Return (x, y) of the center of cell containing provided text 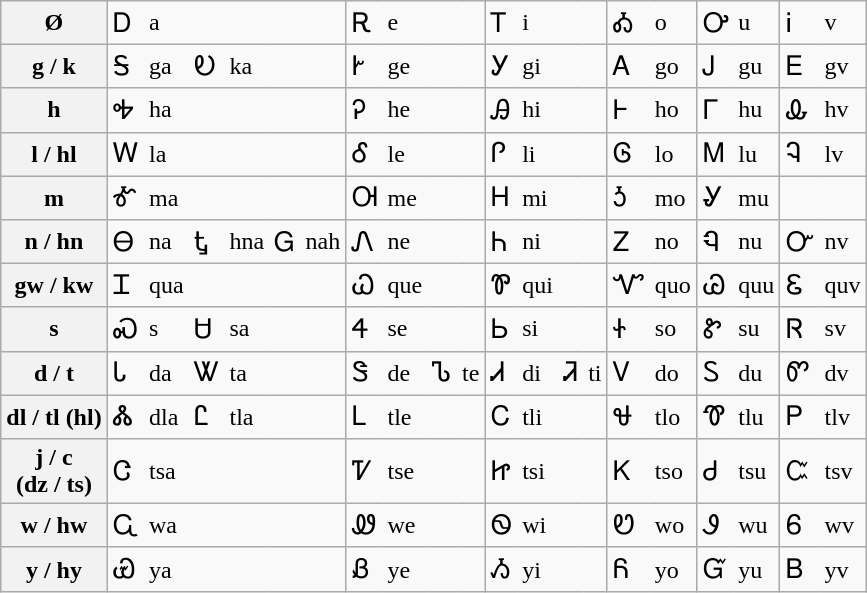
mi (537, 198)
mo (673, 198)
Ꭻ (714, 67)
ya (166, 569)
Ꮙ (628, 285)
Ꮻ (502, 526)
Ꮺ (364, 526)
Ꮑ (364, 242)
Ꮧ (502, 373)
Ꮘ (502, 285)
tle (405, 417)
ti (595, 373)
Ᏻ (714, 569)
Ꭱ (364, 23)
j / c (dz / ts) (54, 472)
Ꮡ (714, 329)
he (405, 110)
tlu (756, 417)
hna (247, 242)
Ꮣ (126, 373)
Ꮠ (628, 329)
Ꮼ (628, 526)
Ꭲ (502, 23)
g / k (54, 67)
gu (756, 67)
Ꮨ (571, 373)
Ꭵ (800, 23)
Ꮥ (364, 373)
nv (843, 242)
ta (247, 373)
Ꮰ (628, 417)
nu (756, 242)
Ꭿ (502, 110)
Ꮍ (714, 198)
Ꮦ (442, 373)
u (756, 23)
que (405, 285)
wo (673, 526)
Ꮁ (714, 110)
mu (756, 198)
ye (405, 569)
tsa (166, 472)
w / hw (54, 526)
lv (843, 154)
gv (843, 67)
Ᏹ (502, 569)
Ꮬ (126, 417)
Ꮛ (800, 285)
Ꮲ (800, 417)
qui (537, 285)
ho (673, 110)
da (166, 373)
hi (537, 110)
Ø (54, 23)
Ꮞ (364, 329)
lu (756, 154)
so (673, 329)
le (405, 154)
tsv (843, 472)
Ꭳ (628, 23)
Ꮃ (126, 154)
de (405, 373)
Ꮀ (628, 110)
Ꮳ (126, 472)
Ᏺ (628, 569)
Ꮫ (800, 373)
Ꭴ (714, 23)
dla (166, 417)
Ꭼ (800, 67)
yu (756, 569)
Ꮏ (206, 242)
Ꭾ (364, 110)
tsi (537, 472)
te (471, 373)
Ꮗ (364, 285)
Ꮊ (364, 198)
Ꮹ (126, 526)
la (166, 154)
n / hn (54, 242)
yv (843, 569)
Ꮩ (628, 373)
hu (756, 110)
do (673, 373)
Ꮖ (126, 285)
du (756, 373)
Ꮐ (285, 242)
Ꮌ (628, 198)
tsu (756, 472)
Ꮂ (800, 110)
sv (843, 329)
Ꭶ (126, 67)
hv (843, 110)
h (54, 110)
Ꮢ (800, 329)
tlv (843, 417)
Ꮄ (364, 154)
Ꮪ (714, 373)
v (843, 23)
Ꮆ (628, 154)
nah (324, 242)
di (537, 373)
wa (166, 526)
wu (756, 526)
dv (843, 373)
yi (537, 569)
Ꮾ (800, 526)
Ꮎ (126, 242)
e (405, 23)
ni (537, 242)
qua (166, 285)
li (537, 154)
Ꭹ (502, 67)
se (405, 329)
Ꮶ (628, 472)
ha (166, 110)
wi (537, 526)
a (166, 23)
Ꮷ (714, 472)
tla (247, 417)
su (756, 329)
wv (843, 526)
Ꮿ (126, 569)
Ꮉ (126, 198)
o (673, 23)
gi (537, 67)
Ꮔ (714, 242)
l / hl (54, 154)
Ꮱ (714, 417)
y / hy (54, 569)
tse (405, 472)
Ꭺ (628, 67)
m (54, 198)
i (537, 23)
Ꭰ (126, 23)
ma (166, 198)
tli (537, 417)
Ꮓ (628, 242)
me (405, 198)
Ᏼ (800, 569)
d / t (54, 373)
yo (673, 569)
si (537, 329)
Ꮒ (502, 242)
Ꭽ (126, 110)
tlo (673, 417)
tso (673, 472)
sa (247, 329)
go (673, 67)
Ꮯ (502, 417)
na (166, 242)
quo (673, 285)
quu (756, 285)
Ꮚ (714, 285)
Ꮟ (502, 329)
Ꮅ (502, 154)
ne (405, 242)
Ꮽ (714, 526)
no (673, 242)
lo (673, 154)
we (405, 526)
Ꮴ (364, 472)
Ꭷ (206, 67)
Ꮜ (206, 329)
ka (247, 67)
gw / kw (54, 285)
Ꮕ (800, 242)
Ꮮ (364, 417)
Ꭸ (364, 67)
Ꮈ (800, 154)
Ꮋ (502, 198)
quv (843, 285)
Ꮝ (126, 329)
dl / tl (hl) (54, 417)
Ꮵ (502, 472)
Ꮸ (800, 472)
ga (166, 67)
ge (405, 67)
Ꮇ (714, 154)
Ᏸ (364, 569)
Ꮤ (206, 373)
Ꮭ (206, 417)
